Detect which cell encompasses the target text, then output its (X, Y) center coordinate. 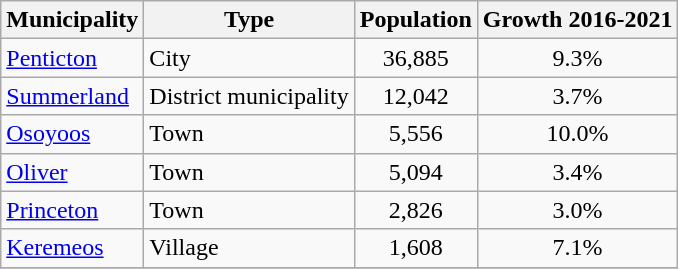
City (249, 58)
36,885 (416, 58)
10.0% (578, 134)
12,042 (416, 96)
Village (249, 248)
Penticton (72, 58)
5,094 (416, 172)
3.0% (578, 210)
Oliver (72, 172)
3.7% (578, 96)
Type (249, 20)
Summerland (72, 96)
2,826 (416, 210)
7.1% (578, 248)
Municipality (72, 20)
3.4% (578, 172)
Keremeos (72, 248)
1,608 (416, 248)
Population (416, 20)
Princeton (72, 210)
9.3% (578, 58)
Growth 2016-2021 (578, 20)
5,556 (416, 134)
Osoyoos (72, 134)
District municipality (249, 96)
